Detect which cell encompasses the target text, then output its (x, y) center coordinate. 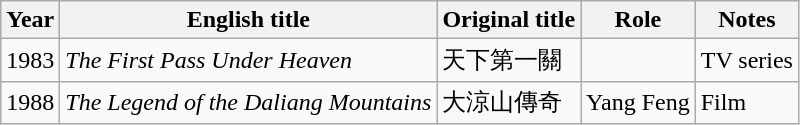
Year (30, 20)
大涼山傳奇 (509, 102)
English title (248, 20)
Film (746, 102)
Role (638, 20)
TV series (746, 60)
Original title (509, 20)
Yang Feng (638, 102)
天下第一關 (509, 60)
The Legend of the Daliang Mountains (248, 102)
Notes (746, 20)
The First Pass Under Heaven (248, 60)
1988 (30, 102)
1983 (30, 60)
